Return (X, Y) of the center of cell containing provided text 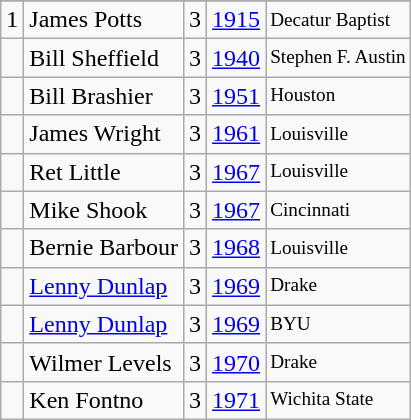
Wilmer Levels (104, 362)
Ken Fontno (104, 400)
Decatur Baptist (338, 20)
Bill Sheffield (104, 58)
1961 (236, 134)
1940 (236, 58)
Bernie Barbour (104, 248)
Houston (338, 96)
1915 (236, 20)
Stephen F. Austin (338, 58)
1971 (236, 400)
Cincinnati (338, 210)
James Potts (104, 20)
Ret Little (104, 172)
1970 (236, 362)
Wichita State (338, 400)
1968 (236, 248)
BYU (338, 324)
James Wright (104, 134)
Bill Brashier (104, 96)
Mike Shook (104, 210)
1951 (236, 96)
1 (12, 20)
